Extract the [x, y] coordinate from the center of the cell holding the provided text.  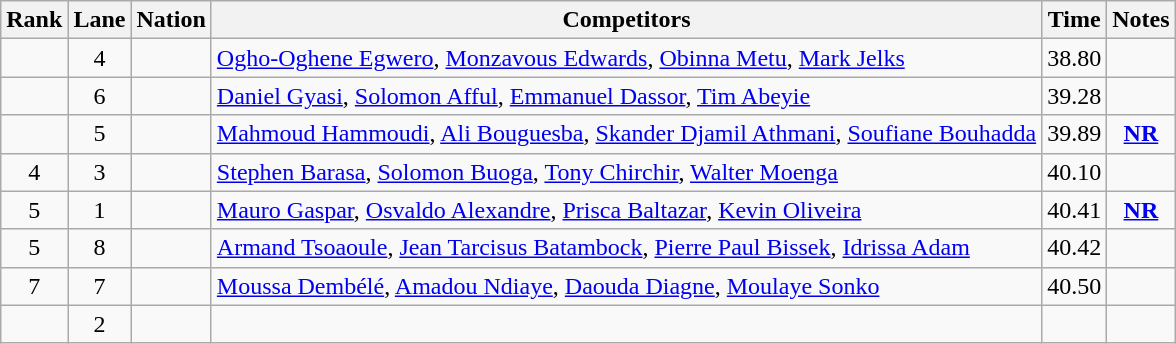
2 [100, 324]
Lane [100, 20]
Mauro Gaspar, Osvaldo Alexandre, Prisca Baltazar, Kevin Oliveira [626, 210]
Competitors [626, 20]
40.41 [1074, 210]
40.42 [1074, 248]
40.10 [1074, 172]
Nation [171, 20]
Notes [1141, 20]
3 [100, 172]
Moussa Dembélé, Amadou Ndiaye, Daouda Diagne, Moulaye Sonko [626, 286]
39.89 [1074, 134]
6 [100, 96]
Stephen Barasa, Solomon Buoga, Tony Chirchir, Walter Moenga [626, 172]
8 [100, 248]
Daniel Gyasi, Solomon Afful, Emmanuel Dassor, Tim Abeyie [626, 96]
38.80 [1074, 58]
40.50 [1074, 286]
Armand Tsoaoule, Jean Tarcisus Batambock, Pierre Paul Bissek, Idrissa Adam [626, 248]
Time [1074, 20]
1 [100, 210]
Rank [34, 20]
39.28 [1074, 96]
Mahmoud Hammoudi, Ali Bouguesba, Skander Djamil Athmani, Soufiane Bouhadda [626, 134]
Ogho-Oghene Egwero, Monzavous Edwards, Obinna Metu, Mark Jelks [626, 58]
